Capture the cell that displays the provided text and extract its [x, y] central coordinate. 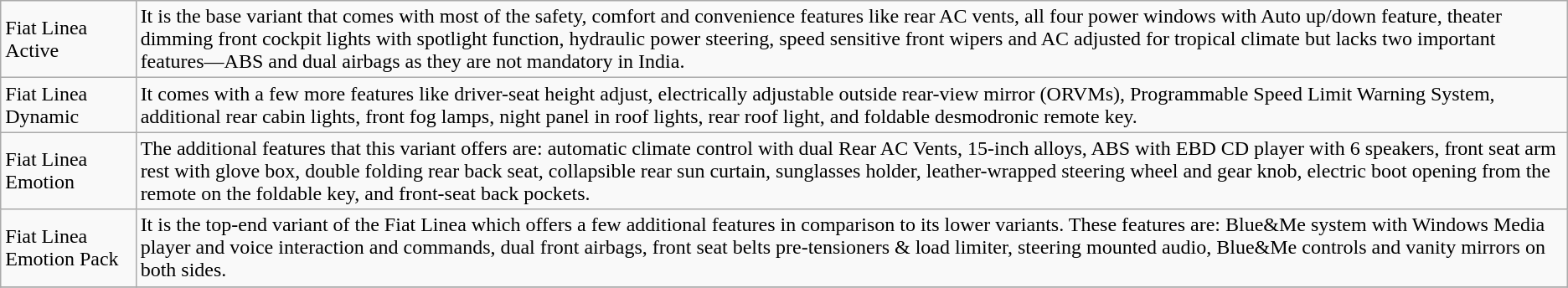
Fiat Linea Emotion [69, 171]
Fiat Linea Emotion Pack [69, 248]
Fiat Linea Active [69, 39]
Fiat Linea Dynamic [69, 105]
